Output the [X, Y] coordinate of the center of the cell containing the given text.  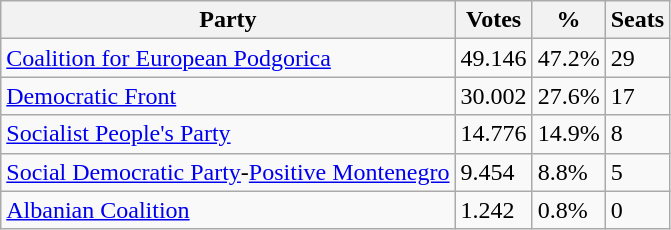
14.9% [568, 134]
30.002 [494, 96]
0 [637, 210]
27.6% [568, 96]
49.146 [494, 58]
Democratic Front [228, 96]
17 [637, 96]
Social Democratic Party-Positive Montenegro [228, 172]
% [568, 20]
29 [637, 58]
1.242 [494, 210]
8.8% [568, 172]
Albanian Coalition [228, 210]
14.776 [494, 134]
Coalition for European Podgorica [228, 58]
Votes [494, 20]
Seats [637, 20]
0.8% [568, 210]
9.454 [494, 172]
Party [228, 20]
Socialist People's Party [228, 134]
47.2% [568, 58]
5 [637, 172]
8 [637, 134]
